Search for the cell housing the specified text and yield its (X, Y) center coordinate. 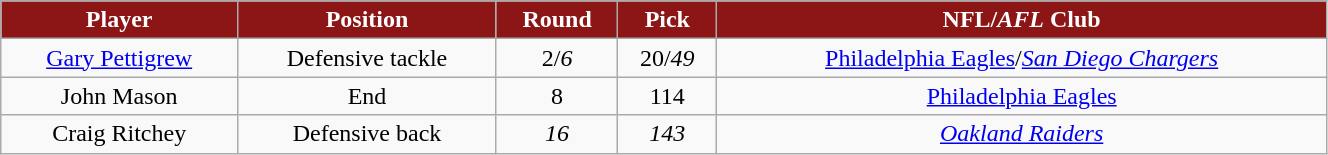
Pick (668, 20)
NFL/AFL Club (1022, 20)
Position (368, 20)
Gary Pettigrew (120, 58)
Defensive back (368, 134)
8 (556, 96)
2/6 (556, 58)
20/49 (668, 58)
Philadelphia Eagles (1022, 96)
End (368, 96)
Craig Ritchey (120, 134)
16 (556, 134)
143 (668, 134)
Round (556, 20)
114 (668, 96)
Defensive tackle (368, 58)
Player (120, 20)
Oakland Raiders (1022, 134)
John Mason (120, 96)
Philadelphia Eagles/San Diego Chargers (1022, 58)
